Search for the cell housing the specified text and yield its [x, y] center coordinate. 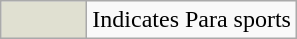
Indicates Para sports [192, 20]
